Return (x, y) of the center of cell containing provided text 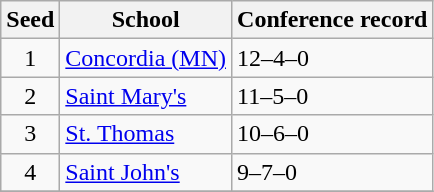
9–7–0 (332, 172)
1 (30, 58)
Concordia (MN) (146, 58)
3 (30, 134)
Saint Mary's (146, 96)
11–5–0 (332, 96)
St. Thomas (146, 134)
10–6–0 (332, 134)
Seed (30, 20)
12–4–0 (332, 58)
2 (30, 96)
Conference record (332, 20)
School (146, 20)
Saint John's (146, 172)
4 (30, 172)
